Scan for the cell matching the given text and deliver its [X, Y] coordinate at center. 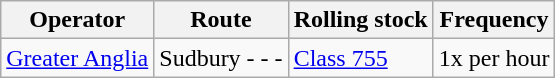
Frequency [494, 20]
Rolling stock [360, 20]
Sudbury - - - [221, 58]
Route [221, 20]
1x per hour [494, 58]
Operator [78, 20]
Class 755 [360, 58]
Greater Anglia [78, 58]
